Search for the cell housing the specified text and yield its (x, y) center coordinate. 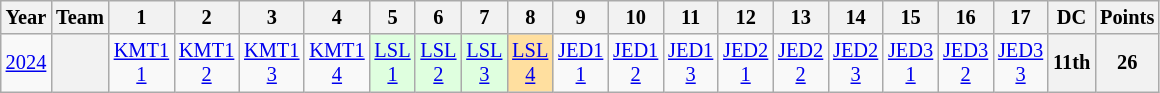
JED33 (1020, 63)
1 (142, 17)
Year (26, 17)
LSL3 (484, 63)
13 (800, 17)
6 (438, 17)
9 (580, 17)
3 (272, 17)
12 (746, 17)
4 (336, 17)
8 (530, 17)
26 (1127, 63)
16 (966, 17)
LSL4 (530, 63)
Points (1127, 17)
14 (856, 17)
10 (636, 17)
JED21 (746, 63)
15 (910, 17)
2 (206, 17)
JED31 (910, 63)
7 (484, 17)
5 (393, 17)
JED13 (690, 63)
2024 (26, 63)
DC (1072, 17)
KMT11 (142, 63)
Team (80, 17)
LSL2 (438, 63)
JED22 (800, 63)
JED12 (636, 63)
KMT14 (336, 63)
JED11 (580, 63)
JED23 (856, 63)
LSL1 (393, 63)
11th (1072, 63)
KMT13 (272, 63)
17 (1020, 17)
KMT12 (206, 63)
11 (690, 17)
JED32 (966, 63)
